Return the [X, Y] coordinate for the center point of the cell that contains the specified text.  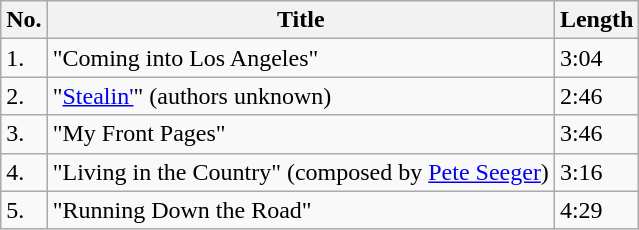
Length [596, 20]
"Stealin'" (authors unknown) [300, 96]
1. [24, 58]
2:46 [596, 96]
2. [24, 96]
"Running Down the Road" [300, 210]
5. [24, 210]
3:46 [596, 134]
"Living in the Country" (composed by Pete Seeger) [300, 172]
4:29 [596, 210]
No. [24, 20]
"My Front Pages" [300, 134]
Title [300, 20]
"Coming into Los Angeles" [300, 58]
3:16 [596, 172]
3. [24, 134]
3:04 [596, 58]
4. [24, 172]
